Locate the cell with the specified text and output its [x, y] center coordinate. 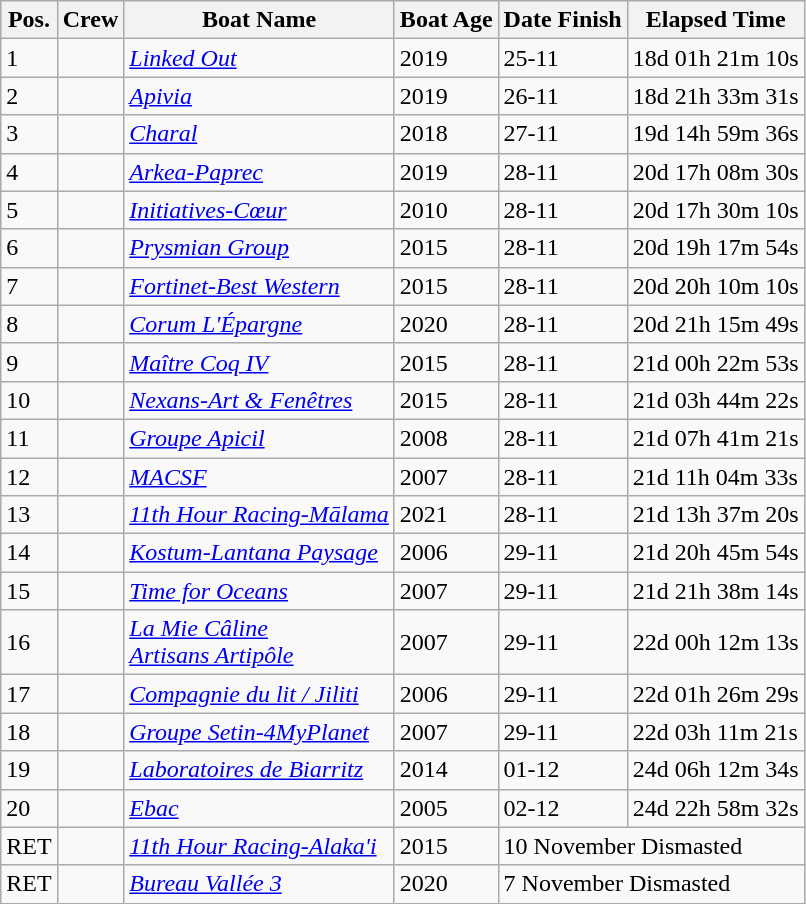
18d 21h 33m 31s [716, 96]
18 [29, 732]
Prysmian Group [260, 248]
Charal [260, 134]
Apivia [260, 96]
24d 22h 58m 32s [716, 808]
Bureau Vallée 3 [260, 884]
15 [29, 591]
7 [29, 286]
22d 03h 11m 21s [716, 732]
21d 13h 37m 20s [716, 515]
MACSF [260, 477]
2010 [446, 210]
2005 [446, 808]
11 [29, 438]
20d 17h 08m 30s [716, 172]
Pos. [29, 20]
6 [29, 248]
14 [29, 553]
19 [29, 770]
18d 01h 21m 10s [716, 58]
5 [29, 210]
Fortinet-Best Western [260, 286]
21d 03h 44m 22s [716, 400]
La Mie CâlineArtisans Artipôle [260, 642]
22d 01h 26m 29s [716, 694]
22d 00h 12m 13s [716, 642]
27-11 [562, 134]
3 [29, 134]
01-12 [562, 770]
20d 21h 15m 49s [716, 324]
9 [29, 362]
Arkea-Paprec [260, 172]
Boat Age [446, 20]
19d 14h 59m 36s [716, 134]
Maître Coq IV [260, 362]
7 November Dismasted [651, 884]
20d 19h 17m 54s [716, 248]
02-12 [562, 808]
20 [29, 808]
21d 11h 04m 33s [716, 477]
Initiatives-Cœur [260, 210]
11th Hour Racing-Mālama [260, 515]
Time for Oceans [260, 591]
Ebac [260, 808]
2018 [446, 134]
20d 17h 30m 10s [716, 210]
Linked Out [260, 58]
2008 [446, 438]
Crew [90, 20]
Date Finish [562, 20]
16 [29, 642]
Kostum-Lantana Paysage [260, 553]
2021 [446, 515]
Nexans-Art & Fenêtres [260, 400]
11th Hour Racing-Alaka'i [260, 846]
Corum L'Épargne [260, 324]
12 [29, 477]
17 [29, 694]
Compagnie du lit / Jiliti [260, 694]
2 [29, 96]
Boat Name [260, 20]
21d 00h 22m 53s [716, 362]
10 [29, 400]
8 [29, 324]
24d 06h 12m 34s [716, 770]
Groupe Apicil [260, 438]
13 [29, 515]
25-11 [562, 58]
1 [29, 58]
26-11 [562, 96]
Laboratoires de Biarritz [260, 770]
21d 07h 41m 21s [716, 438]
20d 20h 10m 10s [716, 286]
21d 21h 38m 14s [716, 591]
10 November Dismasted [651, 846]
2014 [446, 770]
Groupe Setin-4MyPlanet [260, 732]
4 [29, 172]
Elapsed Time [716, 20]
21d 20h 45m 54s [716, 553]
